Detect which cell encompasses the target text, then output its [X, Y] center coordinate. 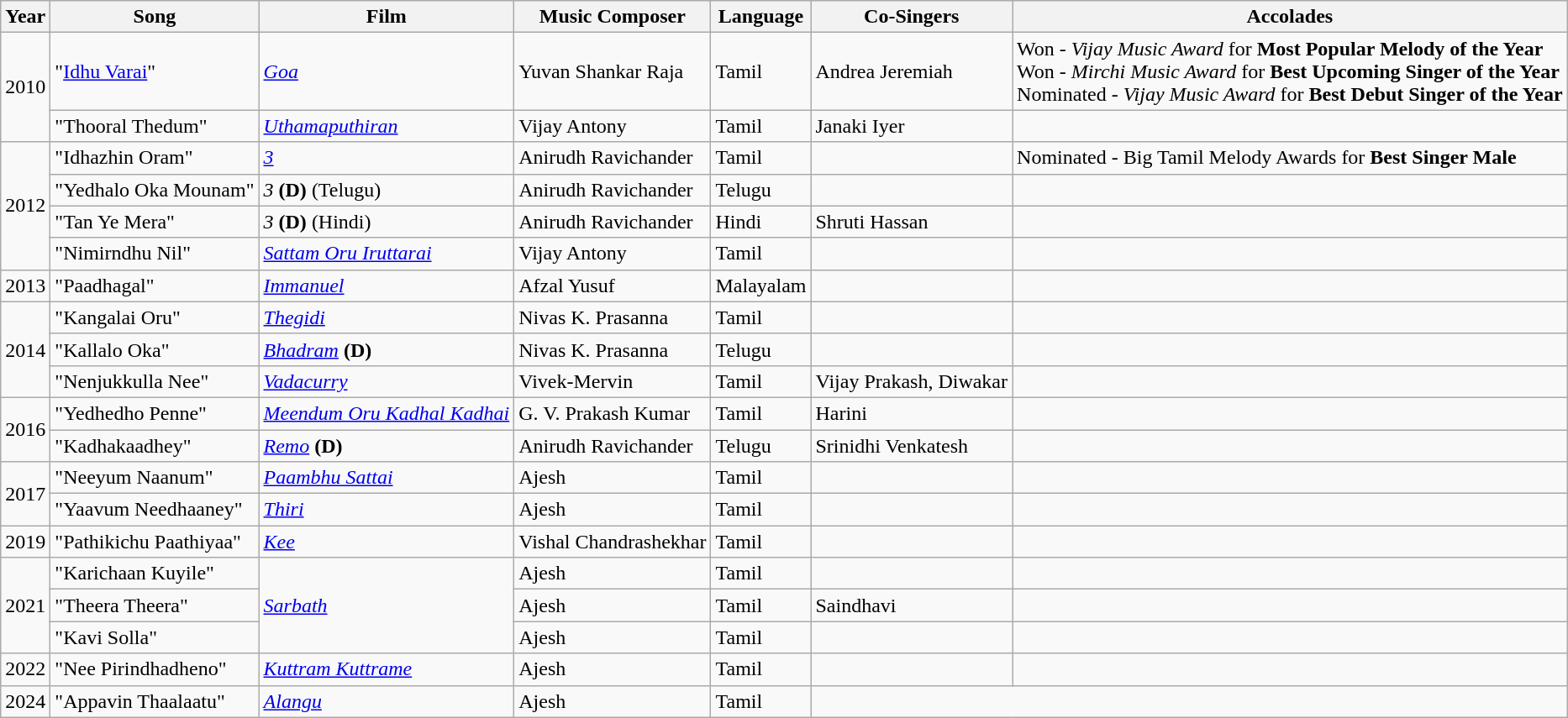
Language [761, 17]
Goa [387, 71]
2013 [25, 286]
"Neeyum Naanum" [155, 478]
Music Composer [613, 17]
Immanuel [387, 286]
3 (D) (Hindi) [387, 222]
Co-Singers [912, 17]
2012 [25, 206]
Sattam Oru Iruttarai [387, 254]
Year [25, 17]
Vadacurry [387, 381]
2016 [25, 429]
"Yedhalo Oka Mounam" [155, 190]
"Thooral Thedum" [155, 126]
Saindhavi [912, 605]
G. V. Prakash Kumar [613, 413]
Paambhu Sattai [387, 478]
Film [387, 17]
Thegidi [387, 317]
2019 [25, 542]
Meendum Oru Kadhal Kadhai [387, 413]
3 (D) (Telugu) [387, 190]
"Karichaan Kuyile" [155, 574]
Bhadram (D) [387, 349]
Song [155, 17]
2010 [25, 87]
Vishal Chandrashekhar [613, 542]
"Idhu Varai" [155, 71]
2021 [25, 605]
2022 [25, 669]
Andrea Jeremiah [912, 71]
"Yaavum Needhaaney" [155, 510]
"Kangalai Oru" [155, 317]
Alangu [387, 701]
Malayalam [761, 286]
"Pathikichu Paathiyaa" [155, 542]
"Paadhagal" [155, 286]
"Nenjukkulla Nee" [155, 381]
Sarbath [387, 605]
2017 [25, 494]
"Nee Pirindhadheno" [155, 669]
Janaki Iyer [912, 126]
Accolades [1291, 17]
"Kallalo Oka" [155, 349]
"Appavin Thaalaatu" [155, 701]
"Idhazhin Oram" [155, 158]
Uthamaputhiran [387, 126]
"Nimirndhu Nil" [155, 254]
Nominated - Big Tamil Melody Awards for Best Singer Male [1291, 158]
Shruti Hassan [912, 222]
Remo (D) [387, 446]
"Kavi Solla" [155, 637]
Kuttram Kuttrame [387, 669]
Yuvan Shankar Raja [613, 71]
Afzal Yusuf [613, 286]
"Kadhakaadhey" [155, 446]
2024 [25, 701]
Srinidhi Venkatesh [912, 446]
"Theera Theera" [155, 605]
"Yedhedho Penne" [155, 413]
Vivek-Mervin [613, 381]
"Tan Ye Mera" [155, 222]
Harini [912, 413]
Thiri [387, 510]
2014 [25, 349]
Hindi [761, 222]
Kee [387, 542]
Vijay Prakash, Diwakar [912, 381]
3 [387, 158]
